For the text-containing cell, return its midpoint in (X, Y) coordinate format. 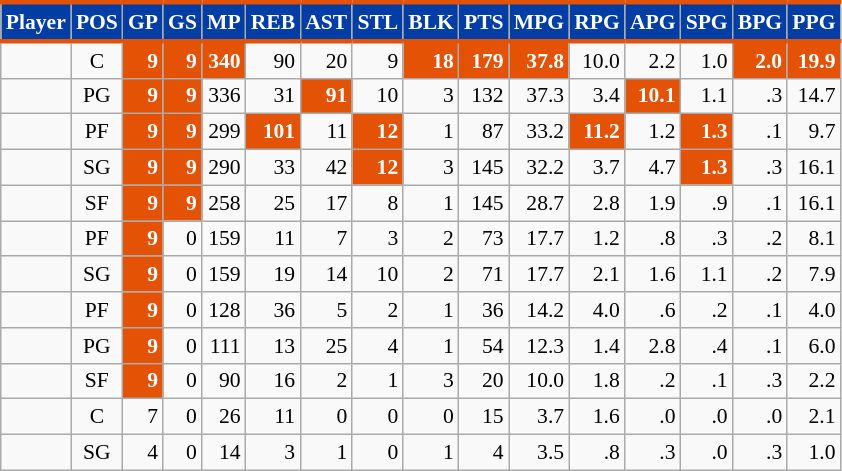
13 (274, 346)
12.3 (539, 346)
PTS (484, 22)
101 (274, 132)
STL (378, 22)
31 (274, 96)
33.2 (539, 132)
42 (326, 168)
2.0 (760, 60)
6.0 (814, 346)
19 (274, 275)
37.8 (539, 60)
179 (484, 60)
26 (224, 417)
73 (484, 239)
1.8 (597, 381)
1.9 (653, 203)
GS (182, 22)
18 (431, 60)
8 (378, 203)
Player (36, 22)
258 (224, 203)
33 (274, 168)
REB (274, 22)
91 (326, 96)
MP (224, 22)
POS (97, 22)
16 (274, 381)
28.7 (539, 203)
BLK (431, 22)
14.7 (814, 96)
37.3 (539, 96)
1.4 (597, 346)
5 (326, 310)
19.9 (814, 60)
.6 (653, 310)
132 (484, 96)
AST (326, 22)
17 (326, 203)
111 (224, 346)
GP (143, 22)
336 (224, 96)
71 (484, 275)
7.9 (814, 275)
PPG (814, 22)
MPG (539, 22)
15 (484, 417)
3.5 (539, 453)
11.2 (597, 132)
8.1 (814, 239)
9.7 (814, 132)
BPG (760, 22)
.9 (707, 203)
SPG (707, 22)
APG (653, 22)
340 (224, 60)
4.7 (653, 168)
RPG (597, 22)
32.2 (539, 168)
54 (484, 346)
290 (224, 168)
14.2 (539, 310)
299 (224, 132)
10.1 (653, 96)
.4 (707, 346)
3.4 (597, 96)
87 (484, 132)
128 (224, 310)
